Capture the cell that displays the provided text and extract its (X, Y) central coordinate. 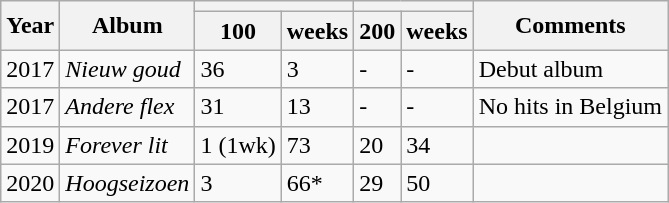
2019 (30, 145)
Nieuw goud (128, 69)
29 (378, 183)
73 (317, 145)
Andere flex (128, 107)
31 (238, 107)
34 (437, 145)
200 (378, 31)
2020 (30, 183)
No hits in Belgium (570, 107)
Hoogseizoen (128, 183)
1 (1wk) (238, 145)
Forever lit (128, 145)
13 (317, 107)
Album (128, 26)
20 (378, 145)
Year (30, 26)
Comments (570, 26)
Debut album (570, 69)
66* (317, 183)
36 (238, 69)
50 (437, 183)
100 (238, 31)
